Scan for the cell matching the given text and deliver its [x, y] coordinate at center. 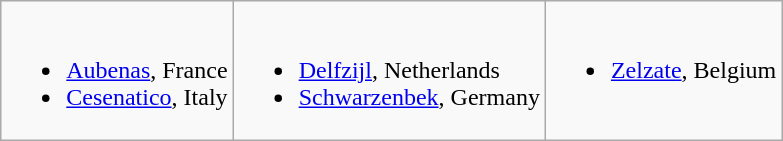
Zelzate, Belgium [663, 71]
Delfzijl, Netherlands Schwarzenbek, Germany [389, 71]
Aubenas, France Cesenatico, Italy [117, 71]
